Detect which cell encompasses the target text, then output its (x, y) center coordinate. 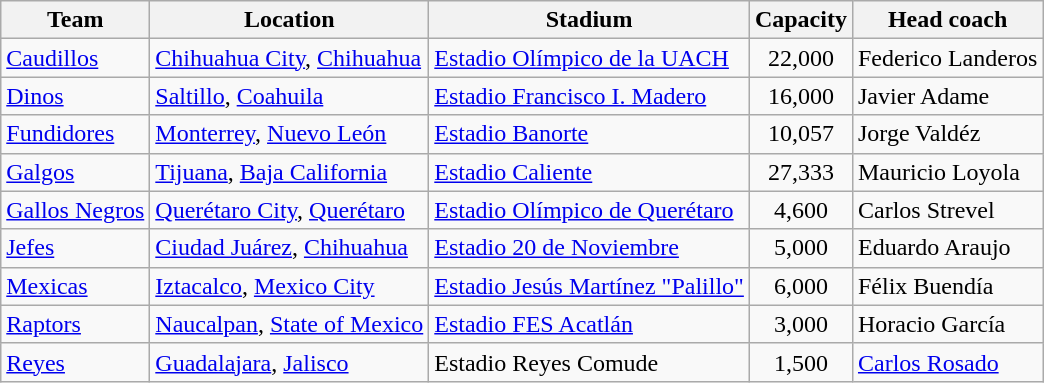
Chihuahua City, Chihuahua (290, 58)
Tijuana, Baja California (290, 172)
Naucalpan, State of Mexico (290, 324)
Estadio Jesús Martínez "Palillo" (590, 286)
Reyes (76, 362)
Stadium (590, 20)
Guadalajara, Jalisco (290, 362)
Estadio Reyes Comude (590, 362)
16,000 (800, 96)
Capacity (800, 20)
Estadio FES Acatlán (590, 324)
Estadio 20 de Noviembre (590, 248)
1,500 (800, 362)
5,000 (800, 248)
Estadio Banorte (590, 134)
Saltillo, Coahuila (290, 96)
Federico Landeros (947, 58)
Head coach (947, 20)
27,333 (800, 172)
Carlos Rosado (947, 362)
Querétaro City, Querétaro (290, 210)
Félix Buendía (947, 286)
Raptors (76, 324)
Location (290, 20)
Gallos Negros (76, 210)
Ciudad Juárez, Chihuahua (290, 248)
Jorge Valdéz (947, 134)
Monterrey, Nuevo León (290, 134)
Estadio Olímpico de la UACH (590, 58)
Eduardo Araujo (947, 248)
6,000 (800, 286)
Mauricio Loyola (947, 172)
Mexicas (76, 286)
Iztacalco, Mexico City (290, 286)
Estadio Francisco I. Madero (590, 96)
10,057 (800, 134)
Estadio Olímpico de Querétaro (590, 210)
Caudillos (76, 58)
Team (76, 20)
4,600 (800, 210)
Estadio Caliente (590, 172)
Horacio García (947, 324)
Carlos Strevel (947, 210)
Javier Adame (947, 96)
22,000 (800, 58)
Jefes (76, 248)
3,000 (800, 324)
Fundidores (76, 134)
Galgos (76, 172)
Dinos (76, 96)
